Extract the (X, Y) coordinate from the center of the cell holding the provided text.  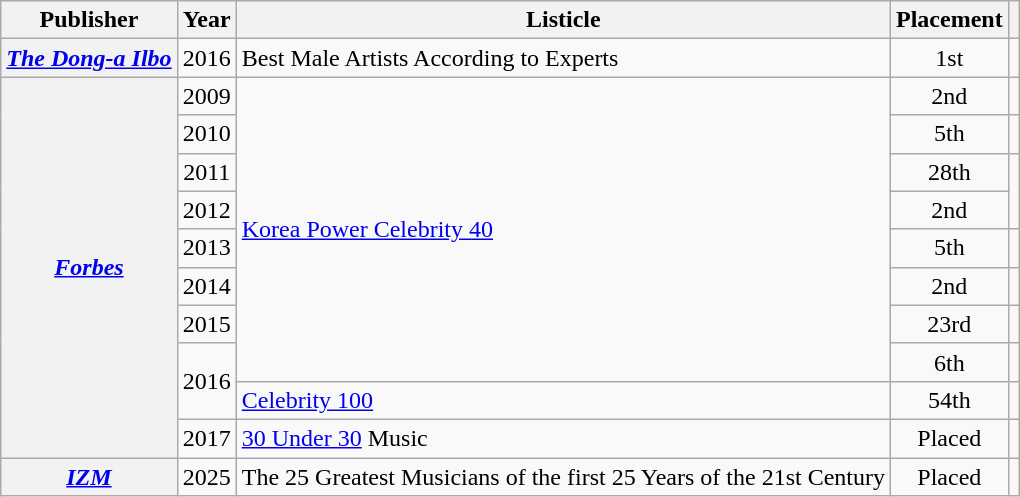
Forbes (89, 268)
54th (950, 400)
28th (950, 172)
2009 (206, 96)
2012 (206, 210)
2011 (206, 172)
Listicle (563, 20)
Publisher (89, 20)
23rd (950, 324)
IZM (89, 477)
The Dong-a Ilbo (89, 58)
30 Under 30 Music (563, 438)
2013 (206, 248)
Korea Power Celebrity 40 (563, 229)
2014 (206, 286)
Celebrity 100 (563, 400)
Best Male Artists According to Experts (563, 58)
2010 (206, 134)
6th (950, 362)
1st (950, 58)
Placement (950, 20)
2017 (206, 438)
2015 (206, 324)
Year (206, 20)
2025 (206, 477)
The 25 Greatest Musicians of the first 25 Years of the 21st Century (563, 477)
